For the text-containing cell, return its midpoint in (x, y) coordinate format. 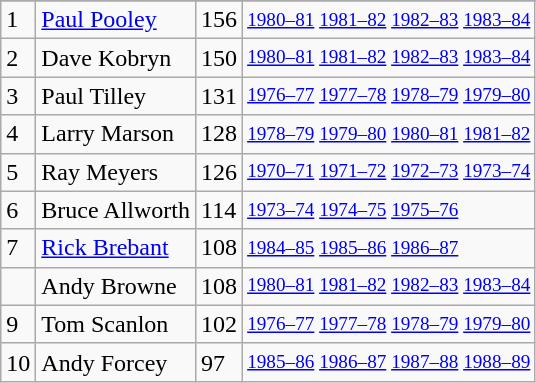
4 (18, 134)
1978–79 1979–80 1980–81 1981–82 (389, 134)
7 (18, 248)
Dave Kobryn (116, 58)
1970–71 1971–72 1972–73 1973–74 (389, 172)
114 (220, 210)
102 (220, 324)
6 (18, 210)
Paul Pooley (116, 20)
150 (220, 58)
Rick Brebant (116, 248)
Larry Marson (116, 134)
Ray Meyers (116, 172)
9 (18, 324)
Andy Browne (116, 286)
1985–86 1986–87 1987–88 1988–89 (389, 362)
10 (18, 362)
2 (18, 58)
97 (220, 362)
128 (220, 134)
3 (18, 96)
Tom Scanlon (116, 324)
1973–74 1974–75 1975–76 (389, 210)
126 (220, 172)
5 (18, 172)
156 (220, 20)
1 (18, 20)
1984–85 1985–86 1986–87 (389, 248)
Andy Forcey (116, 362)
Bruce Allworth (116, 210)
Paul Tilley (116, 96)
131 (220, 96)
